For the text-containing cell, return its midpoint in [X, Y] coordinate format. 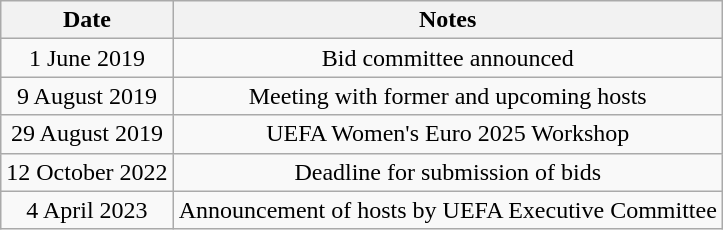
Bid committee announced [448, 58]
Meeting with former and upcoming hosts [448, 96]
29 August 2019 [87, 134]
4 April 2023 [87, 210]
Date [87, 20]
Notes [448, 20]
1 June 2019 [87, 58]
12 October 2022 [87, 172]
Announcement of hosts by UEFA Executive Committee [448, 210]
Deadline for submission of bids [448, 172]
9 August 2019 [87, 96]
UEFA Women's Euro 2025 Workshop [448, 134]
